Pinpoint the cell where the given text exists, returning its [X, Y] midpoint coordinate. 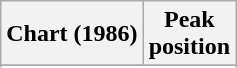
Peakposition [189, 34]
Chart (1986) [72, 34]
